Provide the [x, y] coordinate of the cell's center where the given text is located.  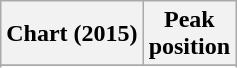
Peakposition [189, 34]
Chart (2015) [72, 34]
